Detect which cell encompasses the target text, then output its (X, Y) center coordinate. 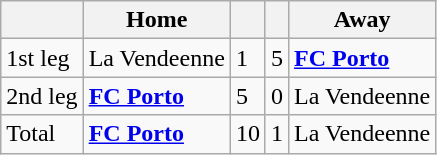
10 (248, 134)
Away (362, 20)
2nd leg (42, 96)
0 (276, 96)
Home (156, 20)
1st leg (42, 58)
Total (42, 134)
